For the text-containing cell, return its midpoint in (X, Y) coordinate format. 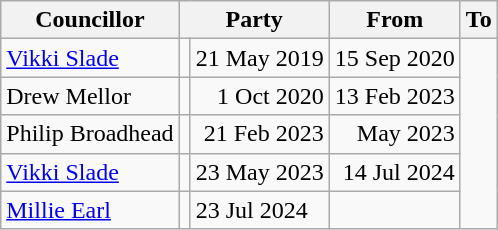
21 Feb 2023 (260, 134)
Philip Broadhead (90, 134)
Party (254, 20)
23 May 2023 (260, 172)
Millie Earl (90, 210)
21 May 2019 (260, 58)
From (394, 20)
15 Sep 2020 (394, 58)
Drew Mellor (90, 96)
Councillor (90, 20)
13 Feb 2023 (394, 96)
14 Jul 2024 (394, 172)
May 2023 (394, 134)
To (478, 20)
23 Jul 2024 (260, 210)
1 Oct 2020 (260, 96)
